Identify which cell holds the provided text, then report its [x, y] central coordinate. 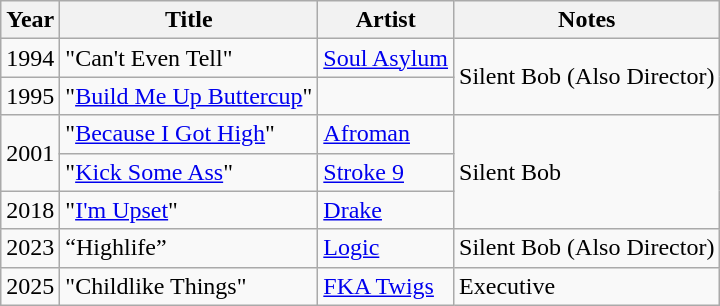
Soul Asylum [386, 58]
Afroman [386, 134]
"I'm Upset" [189, 210]
Silent Bob [587, 172]
“Highlife” [189, 248]
2018 [30, 210]
2025 [30, 286]
FKA Twigs [386, 286]
1994 [30, 58]
"Childlike Things" [189, 286]
Notes [587, 20]
2023 [30, 248]
Title [189, 20]
Logic [386, 248]
"Can't Even Tell" [189, 58]
Stroke 9 [386, 172]
Year [30, 20]
"Kick Some Ass" [189, 172]
"Because I Got High" [189, 134]
Executive [587, 286]
1995 [30, 96]
2001 [30, 153]
"Build Me Up Buttercup" [189, 96]
Artist [386, 20]
Drake [386, 210]
